Determine the (X, Y) coordinate at the center of the cell enclosing the given text.  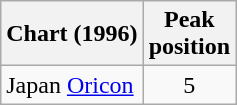
Japan Oricon (72, 85)
Chart (1996) (72, 34)
Peakposition (189, 34)
5 (189, 85)
